Capture the cell that displays the provided text and extract its [x, y] central coordinate. 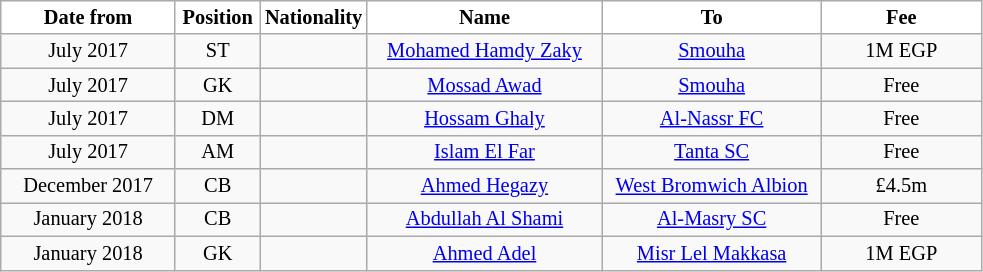
Hossam Ghaly [484, 118]
Islam El Far [484, 152]
Misr Lel Makkasa [712, 253]
DM [218, 118]
Fee [901, 17]
December 2017 [88, 186]
£4.5m [901, 186]
To [712, 17]
Name [484, 17]
Date from [88, 17]
ST [218, 51]
Ahmed Hegazy [484, 186]
Position [218, 17]
Ahmed Adel [484, 253]
Abdullah Al Shami [484, 219]
Nationality [314, 17]
AM [218, 152]
Al-Nassr FC [712, 118]
Al-Masry SC [712, 219]
Tanta SC [712, 152]
West Bromwich Albion [712, 186]
Mohamed Hamdy Zaky [484, 51]
Mossad Awad [484, 85]
